Scan for the cell matching the given text and deliver its (x, y) coordinate at center. 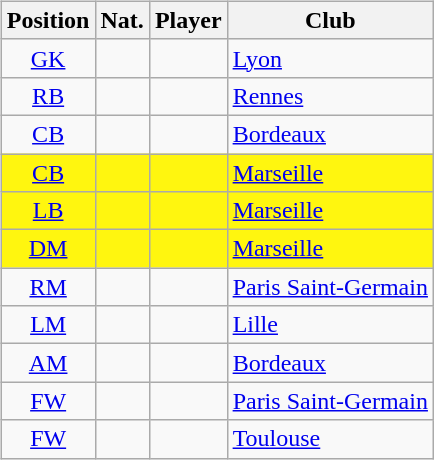
DM (48, 249)
RM (48, 287)
Toulouse (330, 439)
Player (188, 20)
Lille (330, 325)
AM (48, 363)
Lyon (330, 58)
RB (48, 96)
Club (330, 20)
Position (48, 20)
LM (48, 325)
Rennes (330, 96)
GK (48, 58)
Nat. (122, 20)
LB (48, 211)
